Provide the (x, y) coordinate of the cell's center where the given text is located.  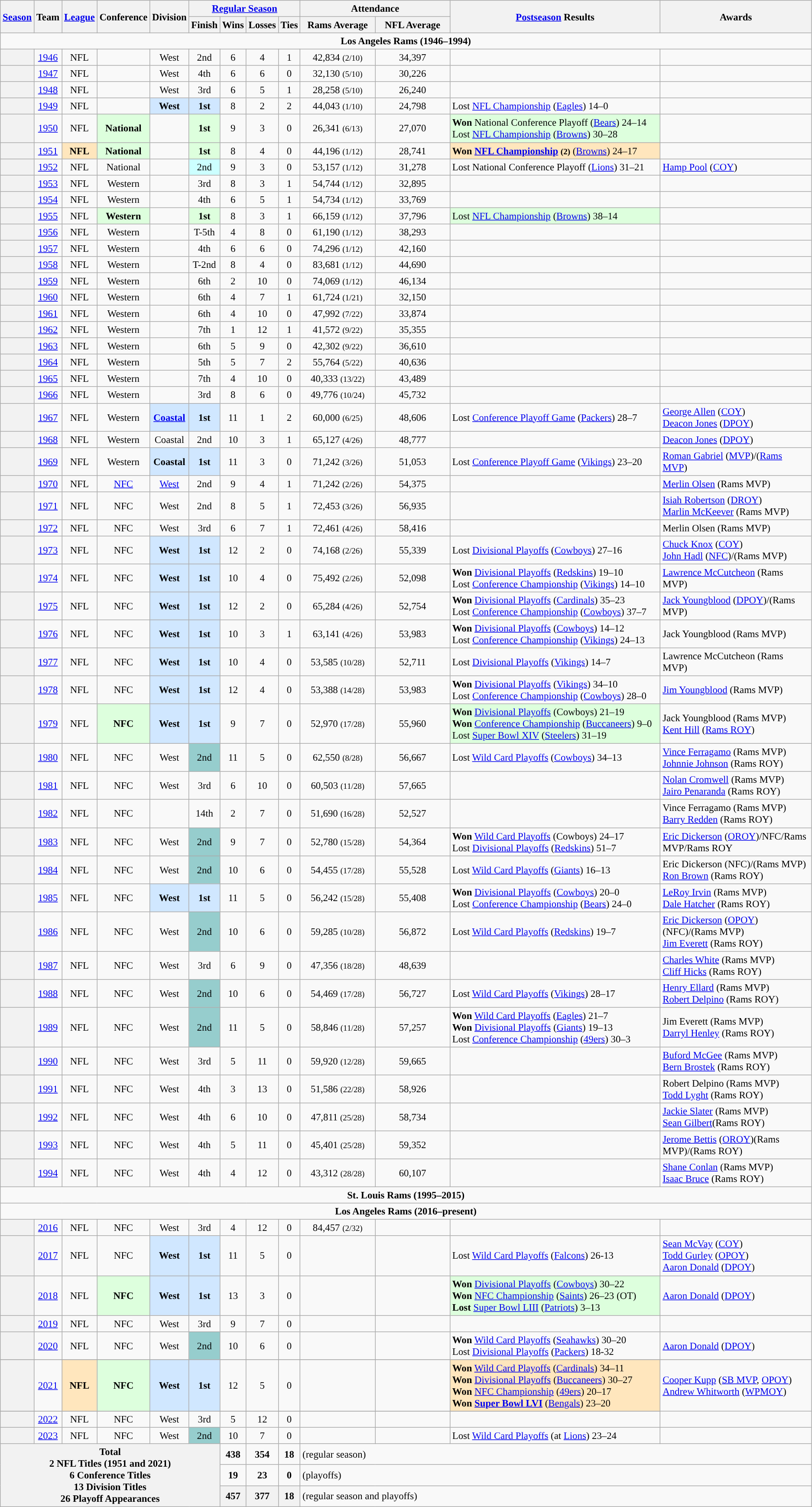
Jim Youngblood (Rams MVP) (736, 690)
48,606 (412, 417)
2022 (48, 1419)
46,134 (412, 281)
72,453 (3/26) (338, 506)
Jerome Bettis (OROY)(Rams MVP)/(Rams ROY) (736, 1145)
52,711 (412, 662)
2020 (48, 1345)
58,846 (11/28) (338, 1027)
44,196 (1/12) (338, 151)
(playoffs) (556, 1475)
55,339 (412, 550)
1969 (48, 461)
1971 (48, 506)
51,053 (412, 461)
54,455 (17/28) (338, 869)
Eric Dickerson (OPOY)(NFC)/(Rams MVP)Jim Everett (Rams ROY) (736, 931)
Postseason Results (555, 16)
1972 (48, 528)
T-5th (205, 232)
1955 (48, 216)
14th (205, 814)
60,107 (412, 1173)
1962 (48, 330)
Jim Everett (Rams MVP)Darryl Henley (Rams ROY) (736, 1027)
44,043 (1/10) (338, 106)
Won Wild Card Playoffs (Eagles) 21–7Won Divisional Playoffs (Giants) 19–13Lost Conference Championship (49ers) 30–3 (555, 1027)
Won Divisional Playoffs (Cowboys) 14–12Lost Conference Championship (Vikings) 24–13 (555, 635)
28,258 (5/10) (338, 90)
1966 (48, 395)
56,935 (412, 506)
Lost Divisional Playoffs (Vikings) 14–7 (555, 662)
1984 (48, 869)
1994 (48, 1173)
2016 (48, 1228)
65,127 (4/26) (338, 439)
1950 (48, 128)
Chuck Knox (COY)John Hadl (NFC)/(Rams MVP) (736, 550)
74,296 (1/12) (338, 248)
Roman Gabriel (MVP)/(Rams MVP) (736, 461)
61,190 (1/12) (338, 232)
1977 (48, 662)
57,257 (412, 1027)
1993 (48, 1145)
31,278 (412, 167)
27,070 (412, 128)
1987 (48, 966)
Hamp Pool (COY) (736, 167)
51,690 (16/28) (338, 814)
61,724 (1/21) (338, 297)
40,333 (13/22) (338, 379)
Team (48, 16)
Lost NFL Championship (Eagles) 14–0 (555, 106)
24,798 (412, 106)
74,069 (1/12) (338, 281)
League (80, 16)
32,130 (5/10) (338, 74)
57,665 (412, 785)
56,727 (412, 993)
83,681 (1/12) (338, 265)
Won NFL Championship (2) (Browns) 24–17 (555, 151)
438 (233, 1455)
Nolan Cromwell (Rams MVP)Jairo Penaranda (Rams ROY) (736, 785)
42,302 (9/22) (338, 346)
Won National Conference Playoff (Bears) 24–14Lost NFL Championship (Browns) 30–28 (555, 128)
Jackie Slater (Rams MVP)Sean Gilbert(Rams ROY) (736, 1117)
52,780 (15/28) (338, 842)
(regular season and playoffs) (556, 1496)
Conference (123, 16)
55,408 (412, 898)
1951 (48, 151)
32,150 (412, 297)
1968 (48, 439)
41,572 (9/22) (338, 330)
NFL Average (412, 25)
58,416 (412, 528)
Buford McGee (Rams MVP)Bern Brostek (Rams ROY) (736, 1061)
65,284 (4/26) (338, 606)
42,834 (2/10) (338, 58)
George Allen (COY)Deacon Jones (DPOY) (736, 417)
1956 (48, 232)
43,312 (28/28) (338, 1173)
1988 (48, 993)
2023 (48, 1435)
Lost Divisional Playoffs (Cowboys) 27–16 (555, 550)
2017 (48, 1256)
Deacon Jones (DPOY) (736, 439)
1954 (48, 199)
Won Wild Card Playoffs (Cowboys) 24–17Lost Divisional Playoffs (Redskins) 51–7 (555, 842)
55,528 (412, 869)
Jack Youngblood (DPOY)/(Rams MVP) (736, 606)
Season (17, 16)
LeRoy Irvin (Rams MVP)Dale Hatcher (Rams ROY) (736, 898)
St. Louis Rams (1995–2015) (406, 1195)
47,356 (18/28) (338, 966)
Lost Conference Playoff Game (Vikings) 23–20 (555, 461)
5th (205, 362)
Total2 NFL Titles (1951 and 2021)6 Conference Titles13 Division Titles26 Playoff Appearances (110, 1475)
52,754 (412, 606)
Lost NFL Championship (Browns) 38–14 (555, 216)
58,926 (412, 1089)
1991 (48, 1089)
1978 (48, 690)
75,492 (2/26) (338, 578)
2021 (48, 1385)
53,157 (1/12) (338, 167)
47,811 (25/28) (338, 1117)
457 (233, 1496)
38,293 (412, 232)
2018 (48, 1295)
42,160 (412, 248)
26,240 (412, 90)
40,636 (412, 362)
Won Wild Card Playoffs (Seahawks) 30–20Lost Divisional Playoffs (Packers) 18-32 (555, 1345)
Rams Average (338, 25)
Jack Youngblood (Rams MVP)Kent Hill (Rams ROY) (736, 724)
36,610 (412, 346)
Won Divisional Playoffs (Cowboys) 20–0Lost Conference Championship (Bears) 24–0 (555, 898)
59,920 (12/28) (338, 1061)
55,960 (412, 724)
28,741 (412, 151)
37,796 (412, 216)
1976 (48, 635)
1952 (48, 167)
377 (262, 1496)
43,489 (412, 379)
58,734 (412, 1117)
Robert Delpino (Rams MVP)Todd Lyght (Rams ROY) (736, 1089)
56,872 (412, 931)
72,461 (4/26) (338, 528)
55,764 (5/22) (338, 362)
Regular Season (244, 9)
48,777 (412, 439)
Eric Dickerson (OROY)/NFC/Rams MVP/Rams ROY (736, 842)
Lost Wild Card Playoffs (Vikings) 28–17 (555, 993)
Isiah Robertson (DROY)Marlin McKeever (Rams MVP) (736, 506)
30,226 (412, 74)
Cooper Kupp (SB MVP, OPOY)Andrew Whitworth (WPMOY) (736, 1385)
54,734 (1/12) (338, 199)
54,375 (412, 484)
47,992 (7/22) (338, 314)
1989 (48, 1027)
1975 (48, 606)
74,168 (2/26) (338, 550)
Lost Wild Card Playoffs (Cowboys) 34–13 (555, 758)
1949 (48, 106)
Won Divisional Playoffs (Redskins) 19–10Lost Conference Championship (Vikings) 14–10 (555, 578)
Lost Wild Card Playoffs (Redskins) 19–7 (555, 931)
1959 (48, 281)
Attendance (375, 9)
Lost Wild Card Playoffs (Giants) 16–13 (555, 869)
1973 (48, 550)
26,341 (6/13) (338, 128)
59,665 (412, 1061)
71,242 (3/26) (338, 461)
354 (262, 1455)
56,667 (412, 758)
52,098 (412, 578)
52,527 (412, 814)
Lost Wild Card Playoffs (at Lions) 23–24 (555, 1435)
66,159 (1/12) (338, 216)
Won Divisional Playoffs (Cowboys) 21–19Won Conference Championship (Buccaneers) 9–0Lost Super Bowl XIV (Steelers) 31–19 (555, 724)
54,364 (412, 842)
33,874 (412, 314)
Los Angeles Rams (2016–present) (406, 1211)
1953 (48, 183)
Division (169, 16)
1981 (48, 785)
1982 (48, 814)
1979 (48, 724)
60,000 (6/25) (338, 417)
Awards (736, 16)
56,242 (15/28) (338, 898)
59,285 (10/28) (338, 931)
Henry Ellard (Rams MVP)Robert Delpino (Rams ROY) (736, 993)
1983 (48, 842)
33,769 (412, 199)
1948 (48, 90)
1970 (48, 484)
1992 (48, 1117)
1974 (48, 578)
Won Divisional Playoffs (Cowboys) 30–22Won NFC Championship (Saints) 26–23 (OT) Lost Super Bowl LIII (Patriots) 3–13 (555, 1295)
1980 (48, 758)
71,242 (2/26) (338, 484)
35,355 (412, 330)
23 (262, 1475)
1967 (48, 417)
1963 (48, 346)
Finish (205, 25)
1985 (48, 898)
Lost Conference Playoff Game (Packers) 28–7 (555, 417)
1957 (48, 248)
1958 (48, 265)
2019 (48, 1324)
60,503 (11/28) (338, 785)
Jack Youngblood (Rams MVP) (736, 635)
Eric Dickerson (NFC)/(Rams MVP)Ron Brown (Rams ROY) (736, 869)
Lost National Conference Playoff (Lions) 31–21 (555, 167)
Los Angeles Rams (1946–1994) (406, 41)
19 (233, 1475)
54,744 (1/12) (338, 183)
63,141 (4/26) (338, 635)
45,732 (412, 395)
1986 (48, 931)
1946 (48, 58)
53,585 (10/28) (338, 662)
Vince Ferragamo (Rams MVP)Barry Redden (Rams ROY) (736, 814)
1964 (48, 362)
1990 (48, 1061)
45,401 (25/28) (338, 1145)
Sean McVay (COY)Todd Gurley (OPOY) Aaron Donald (DPOY) (736, 1256)
34,397 (412, 58)
52,970 (17/28) (338, 724)
Losses (262, 25)
44,690 (412, 265)
Won Divisional Playoffs (Vikings) 34–10Lost Conference Championship (Cowboys) 28–0 (555, 690)
1960 (48, 297)
1961 (48, 314)
Lost Wild Card Playoffs (Falcons) 26-13 (555, 1256)
1965 (48, 379)
Ties (289, 25)
49,776 (10/24) (338, 395)
Vince Ferragamo (Rams MVP)Johnnie Johnson (Rams ROY) (736, 758)
54,469 (17/28) (338, 993)
59,352 (412, 1145)
1947 (48, 74)
Charles White (Rams MVP)Cliff Hicks (Rams ROY) (736, 966)
53,388 (14/28) (338, 690)
(regular season) (556, 1455)
48,639 (412, 966)
Shane Conlan (Rams MVP)Isaac Bruce (Rams ROY) (736, 1173)
Wins (233, 25)
62,550 (8/28) (338, 758)
51,586 (22/28) (338, 1089)
84,457 (2/32) (338, 1228)
Won Divisional Playoffs (Cardinals) 35–23Lost Conference Championship (Cowboys) 37–7 (555, 606)
T-2nd (205, 265)
32,895 (412, 183)
